From the cell containing the given text, extract its center point as (X, Y) coordinate. 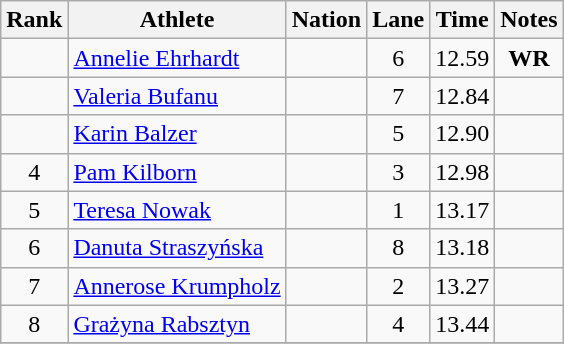
Valeria Bufanu (177, 96)
12.59 (462, 58)
13.17 (462, 210)
WR (529, 58)
12.90 (462, 134)
Danuta Straszyńska (177, 248)
Pam Kilborn (177, 172)
Notes (529, 20)
2 (398, 286)
Annelie Ehrhardt (177, 58)
Athlete (177, 20)
13.27 (462, 286)
12.98 (462, 172)
13.18 (462, 248)
Time (462, 20)
Rank (34, 20)
Karin Balzer (177, 134)
Grażyna Rabsztyn (177, 324)
1 (398, 210)
Annerose Krumpholz (177, 286)
Nation (326, 20)
12.84 (462, 96)
13.44 (462, 324)
Teresa Nowak (177, 210)
Lane (398, 20)
3 (398, 172)
